Return the (x, y) coordinate for the center point of the cell that contains the specified text.  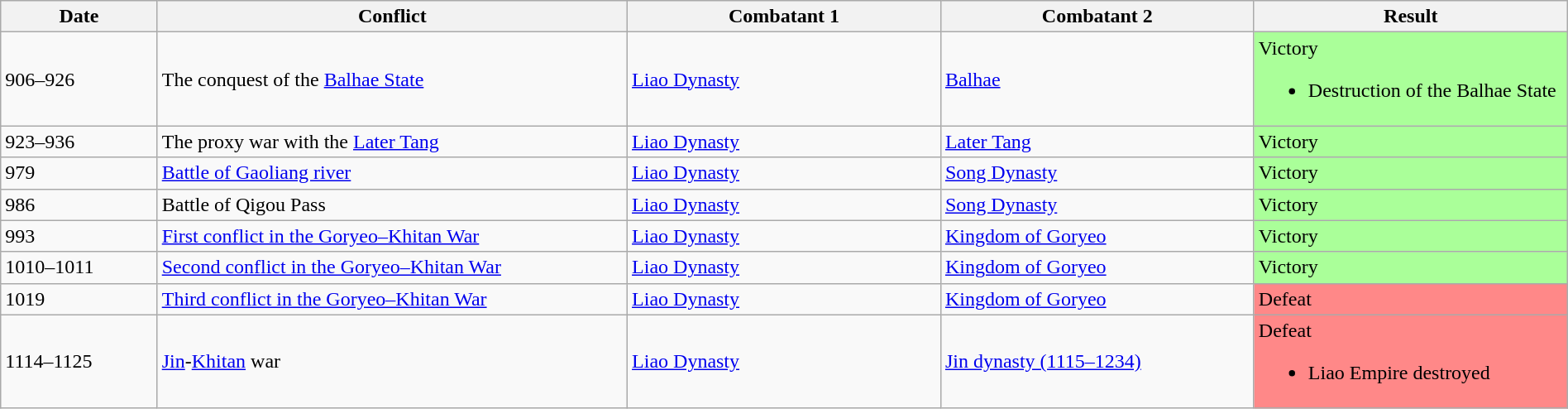
1114–1125 (79, 361)
Second conflict in the Goryeo–Khitan War (392, 267)
979 (79, 173)
Combatant 2 (1097, 17)
Third conflict in the Goryeo–Khitan War (392, 299)
Later Tang (1097, 142)
VictoryDestruction of the Balhae State (1411, 79)
Date (79, 17)
1010–1011 (79, 267)
Jin-Khitan war (392, 361)
The proxy war with the Later Tang (392, 142)
923–936 (79, 142)
906–926 (79, 79)
Balhae (1097, 79)
Result (1411, 17)
Conflict (392, 17)
Jin dynasty (1115–1234) (1097, 361)
Combatant 1 (784, 17)
DefeatLiao Empire destroyed (1411, 361)
Defeat (1411, 299)
1019 (79, 299)
993 (79, 236)
First conflict in the Goryeo–Khitan War (392, 236)
The conquest of the Balhae State (392, 79)
986 (79, 204)
Battle of Gaoliang river (392, 173)
Battle of Qigou Pass (392, 204)
